Return (x, y) of the center of cell containing provided text 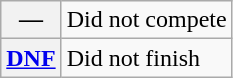
Did not finish (146, 58)
DNF (31, 58)
Did not compete (146, 20)
— (31, 20)
